Locate the cell with the specified text and output its [X, Y] center coordinate. 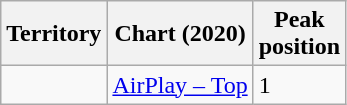
1 [299, 85]
Peakposition [299, 34]
Chart (2020) [180, 34]
Territory [54, 34]
AirPlay – Top [180, 85]
